Identify which cell holds the provided text, then report its (X, Y) central coordinate. 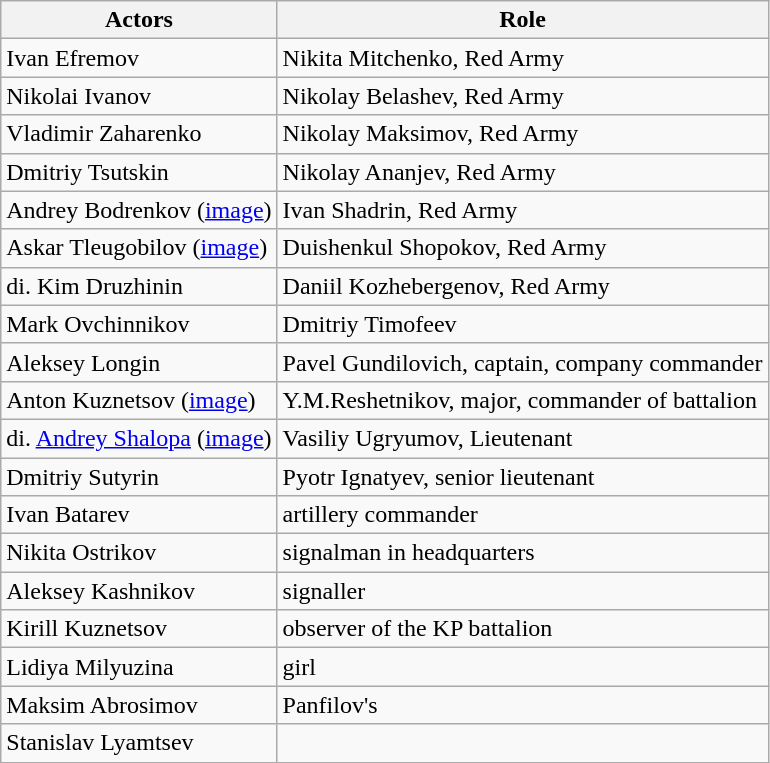
Panfilov's (522, 705)
Ivan Batarev (139, 515)
Nikolai Ivanov (139, 96)
Pavel Gundilovich, captain, company commander (522, 362)
Vasiliy Ugryumov, Lieutenant (522, 438)
Daniil Kozhebergenov, Red Army (522, 286)
Duishenkul Shopokov, Red Army (522, 248)
Dmitriy Sutyrin (139, 477)
Kirill Kuznetsov (139, 629)
Nikita Mitchenko, Red Army (522, 58)
observer of the KP battalion (522, 629)
Role (522, 20)
Andrey Bodrenkov (image) (139, 210)
di. Andrey Shalopa (image) (139, 438)
girl (522, 667)
Pyotr Ignatyev, senior lieutenant (522, 477)
Mark Ovchinnikov (139, 324)
di. Kim Druzhinin (139, 286)
Y.M.Reshetnikov, major, commander of battalion (522, 400)
signaller (522, 591)
signalman in headquarters (522, 553)
Aleksey Kashnikov (139, 591)
Vladimir Zaharenko (139, 134)
Askar Tleugobilov (image) (139, 248)
Ivan Efremov (139, 58)
Anton Kuznetsov (image) (139, 400)
Ivan Shadrin, Red Army (522, 210)
Nikolay Ananjev, Red Army (522, 172)
Lidiya Milyuzina (139, 667)
Maksim Abrosimov (139, 705)
Nikolay Maksimov, Red Army (522, 134)
Stanislav Lyamtsev (139, 743)
Dmitriy Tsutskin (139, 172)
Aleksey Longin (139, 362)
Dmitriy Timofeev (522, 324)
artillery commander (522, 515)
Nikolay Belashev, Red Army (522, 96)
Nikita Ostrikov (139, 553)
Actors (139, 20)
